Pinpoint the cell where the given text exists, returning its [x, y] midpoint coordinate. 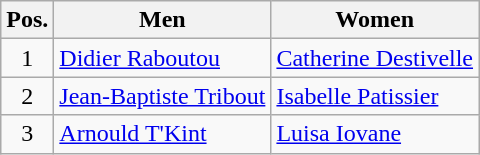
Men [162, 20]
Pos. [28, 20]
Women [375, 20]
Didier Raboutou [162, 58]
Jean-Baptiste Tribout [162, 96]
Arnould T'Kint [162, 134]
Isabelle Patissier [375, 96]
Catherine Destivelle [375, 58]
1 [28, 58]
Luisa Iovane [375, 134]
3 [28, 134]
2 [28, 96]
